Extract the [x, y] coordinate from the center of the cell holding the provided text.  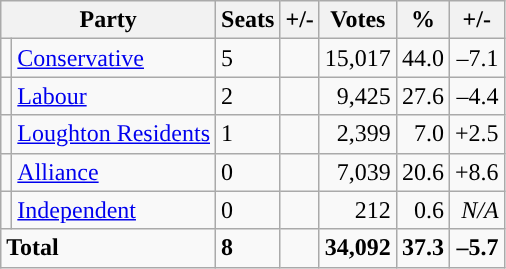
20.6 [422, 172]
N/A [476, 210]
7.0 [422, 134]
7,039 [358, 172]
5 [248, 58]
+8.6 [476, 172]
–5.7 [476, 248]
Labour [114, 96]
Conservative [114, 58]
Independent [114, 210]
Votes [358, 20]
0.6 [422, 210]
Alliance [114, 172]
2 [248, 96]
2,399 [358, 134]
8 [248, 248]
–4.4 [476, 96]
212 [358, 210]
27.6 [422, 96]
Seats [248, 20]
15,017 [358, 58]
34,092 [358, 248]
–7.1 [476, 58]
Loughton Residents [114, 134]
9,425 [358, 96]
Party [108, 20]
37.3 [422, 248]
Total [108, 248]
+2.5 [476, 134]
1 [248, 134]
44.0 [422, 58]
% [422, 20]
